Provide the (x, y) coordinate of the cell's center where the given text is located.  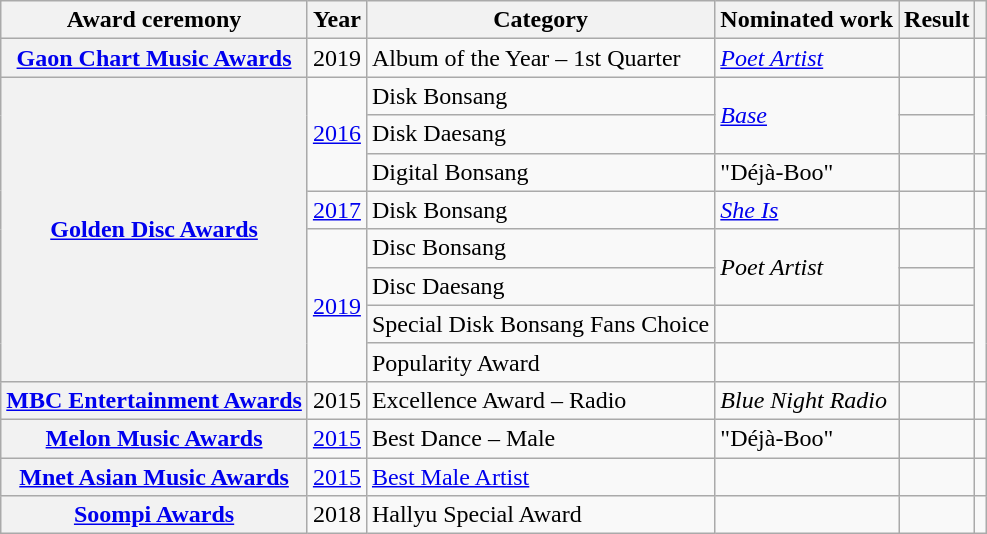
Nominated work (807, 20)
Soompi Awards (154, 515)
Best Male Artist (540, 477)
Disc Bonsang (540, 248)
Blue Night Radio (807, 400)
Award ceremony (154, 20)
Best Dance – Male (540, 438)
Result (937, 20)
2016 (336, 134)
Category (540, 20)
2017 (336, 210)
Hallyu Special Award (540, 515)
Popularity Award (540, 362)
MBC Entertainment Awards (154, 400)
Golden Disc Awards (154, 229)
Mnet Asian Music Awards (154, 477)
Excellence Award – Radio (540, 400)
Melon Music Awards (154, 438)
Disc Daesang (540, 286)
Digital Bonsang (540, 172)
Year (336, 20)
She Is (807, 210)
Album of the Year – 1st Quarter (540, 58)
Disk Daesang (540, 134)
Special Disk Bonsang Fans Choice (540, 324)
Gaon Chart Music Awards (154, 58)
Base (807, 115)
2018 (336, 515)
